Return (X, Y) of the center of cell containing provided text 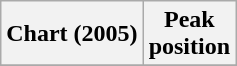
Peakposition (189, 34)
Chart (2005) (72, 34)
